Search for the cell housing the specified text and yield its [X, Y] center coordinate. 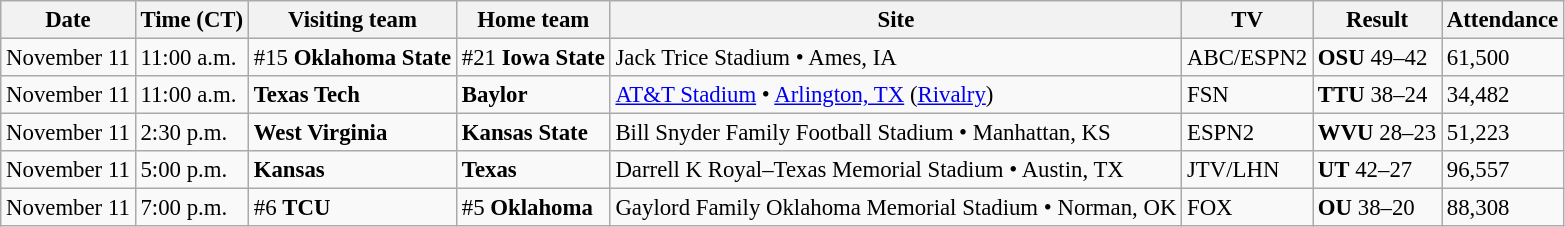
5:00 p.m. [192, 170]
OSU 49–42 [1378, 58]
Result [1378, 20]
Site [896, 20]
Home team [534, 20]
96,557 [1503, 170]
7:00 p.m. [192, 208]
#6 TCU [352, 208]
#5 Oklahoma [534, 208]
Baylor [534, 95]
Jack Trice Stadium • Ames, IA [896, 58]
Kansas [352, 170]
Gaylord Family Oklahoma Memorial Stadium • Norman, OK [896, 208]
West Virginia [352, 133]
JTV/LHN [1248, 170]
FOX [1248, 208]
AT&T Stadium • Arlington, TX (Rivalry) [896, 95]
Time (CT) [192, 20]
88,308 [1503, 208]
#21 Iowa State [534, 58]
ESPN2 [1248, 133]
Texas Tech [352, 95]
Bill Snyder Family Football Stadium • Manhattan, KS [896, 133]
2:30 p.m. [192, 133]
61,500 [1503, 58]
Texas [534, 170]
Date [68, 20]
Visiting team [352, 20]
#15 Oklahoma State [352, 58]
34,482 [1503, 95]
OU 38–20 [1378, 208]
UT 42–27 [1378, 170]
ABC/ESPN2 [1248, 58]
FSN [1248, 95]
51,223 [1503, 133]
TTU 38–24 [1378, 95]
WVU 28–23 [1378, 133]
Attendance [1503, 20]
Kansas State [534, 133]
TV [1248, 20]
Darrell K Royal–Texas Memorial Stadium • Austin, TX [896, 170]
